Find where the given text appears and provide that cell's center as [x, y] coordinate. 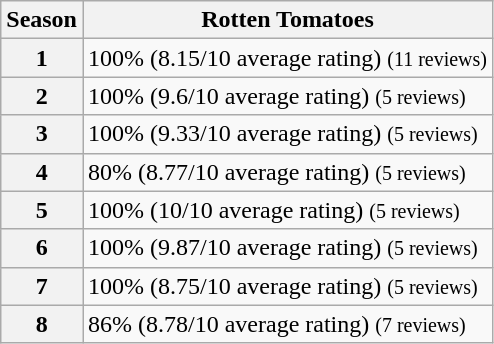
1 [42, 58]
4 [42, 172]
100% (10/10 average rating) (5 reviews) [287, 210]
100% (8.15/10 average rating) (11 reviews) [287, 58]
6 [42, 248]
100% (8.75/10 average rating) (5 reviews) [287, 286]
2 [42, 96]
80% (8.77/10 average rating) (5 reviews) [287, 172]
7 [42, 286]
3 [42, 134]
86% (8.78/10 average rating) (7 reviews) [287, 324]
100% (9.6/10 average rating) (5 reviews) [287, 96]
100% (9.87/10 average rating) (5 reviews) [287, 248]
Rotten Tomatoes [287, 20]
5 [42, 210]
8 [42, 324]
Season [42, 20]
100% (9.33/10 average rating) (5 reviews) [287, 134]
